Pinpoint the cell where the given text exists, returning its (X, Y) midpoint coordinate. 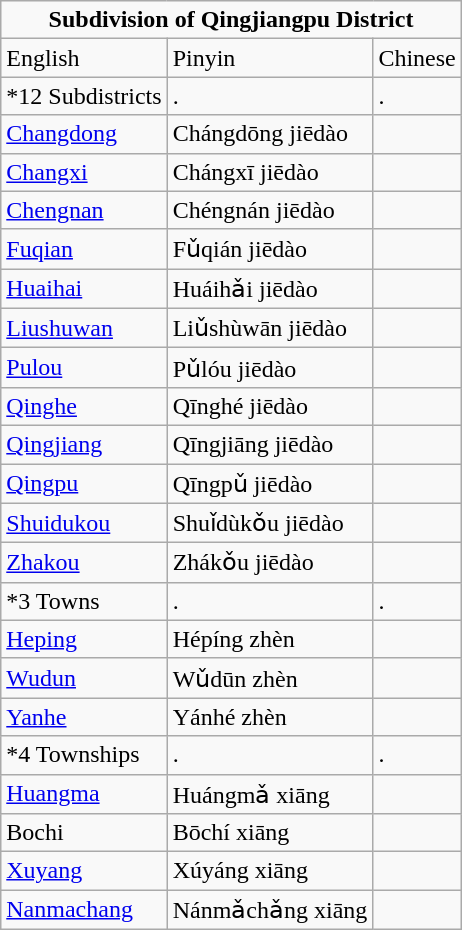
Yánhé zhèn (270, 717)
Chéngnán jiēdào (270, 210)
Pǔlóu jiēdào (270, 368)
Hépíng zhèn (270, 639)
*4 Townships (84, 755)
Heping (84, 639)
Bōchí xiāng (270, 833)
English (84, 58)
Bochi (84, 833)
Chángxī jiēdào (270, 172)
Fǔqián jiēdào (270, 249)
Fuqian (84, 249)
Nánmǎchǎng xiāng (270, 910)
Zhakou (84, 563)
Liushuwan (84, 328)
*12 Subdistricts (84, 96)
Yanhe (84, 717)
Pulou (84, 368)
Shuidukou (84, 523)
Pinyin (270, 58)
Nanmachang (84, 910)
Zhákǒu jiēdào (270, 563)
Huáihǎi jiēdào (270, 289)
Chángdōng jiēdào (270, 134)
Liǔshùwān jiēdào (270, 328)
*3 Towns (84, 601)
Chengnan (84, 210)
Wǔdūn zhèn (270, 678)
Changdong (84, 134)
Qīngpǔ jiēdào (270, 484)
Xuyang (84, 871)
Huangma (84, 794)
Shuǐdùkǒu jiēdào (270, 523)
Xúyáng xiāng (270, 871)
Qīngjiāng jiēdào (270, 444)
Changxi (84, 172)
Huángmǎ xiāng (270, 794)
Wudun (84, 678)
Qingpu (84, 484)
Qinghe (84, 406)
Subdivision of Qingjiangpu District (231, 20)
Qingjiang (84, 444)
Chinese (417, 58)
Huaihai (84, 289)
Qīnghé jiēdào (270, 406)
